From the cell containing the given text, extract its center point as [x, y] coordinate. 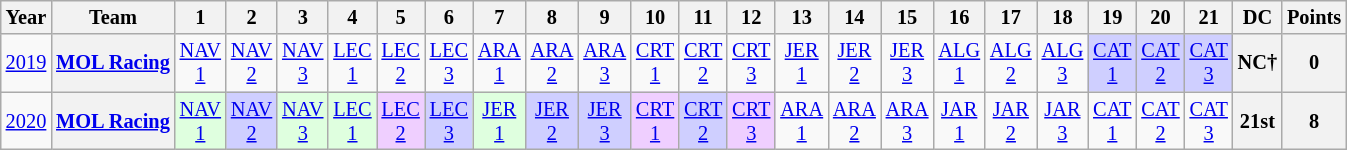
12 [751, 17]
1 [200, 17]
ALG1 [959, 63]
JAR1 [959, 121]
19 [1112, 17]
10 [655, 17]
11 [703, 17]
16 [959, 17]
2019 [26, 63]
3 [302, 17]
ALG2 [1011, 63]
18 [1063, 17]
ALG3 [1063, 63]
4 [352, 17]
JAR3 [1063, 121]
DC [1258, 17]
13 [802, 17]
2020 [26, 121]
5 [401, 17]
6 [449, 17]
20 [1160, 17]
NC† [1258, 63]
2 [252, 17]
14 [854, 17]
Year [26, 17]
17 [1011, 17]
Team [113, 17]
9 [604, 17]
15 [908, 17]
7 [500, 17]
Points [1314, 17]
0 [1314, 63]
21 [1209, 17]
JAR2 [1011, 121]
21st [1258, 121]
